Determine the [X, Y] coordinate at the center of the cell enclosing the given text.  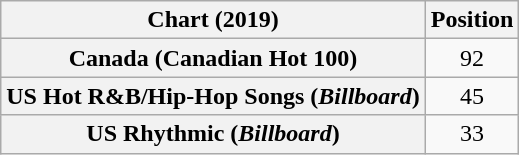
US Rhythmic (Billboard) [213, 134]
Chart (2019) [213, 20]
45 [472, 96]
92 [472, 58]
Canada (Canadian Hot 100) [213, 58]
33 [472, 134]
US Hot R&B/Hip-Hop Songs (Billboard) [213, 96]
Position [472, 20]
